Return [X, Y] of the center of cell containing provided text 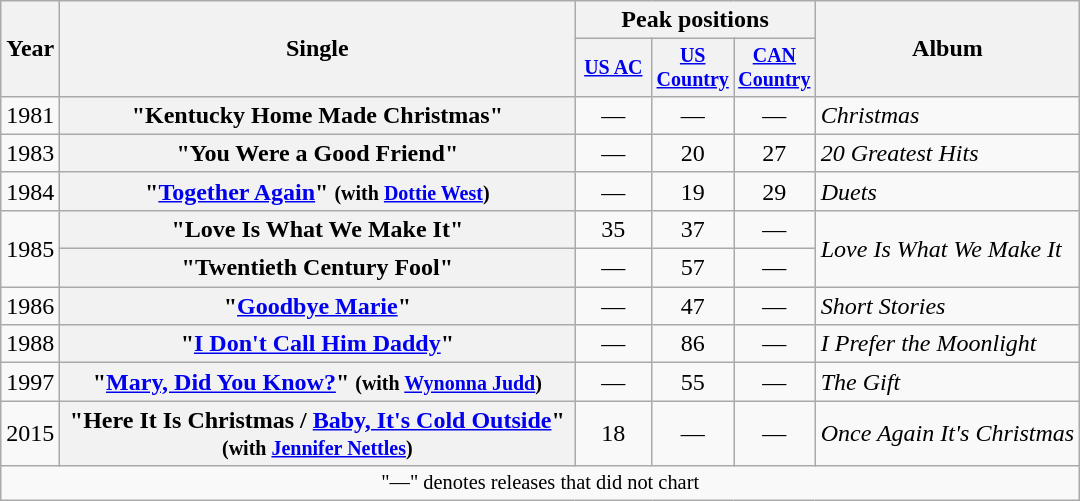
Year [30, 49]
47 [693, 306]
"Together Again" (with Dottie West) [318, 191]
Once Again It's Christmas [947, 434]
19 [693, 191]
The Gift [947, 382]
Peak positions [695, 20]
Single [318, 49]
"—" denotes releases that did not chart [540, 483]
"Goodbye Marie" [318, 306]
CAN Country [775, 68]
20 Greatest Hits [947, 153]
Duets [947, 191]
2015 [30, 434]
Short Stories [947, 306]
1988 [30, 344]
35 [614, 229]
"Twentieth Century Fool" [318, 268]
37 [693, 229]
"Kentucky Home Made Christmas" [318, 115]
Album [947, 49]
18 [614, 434]
29 [775, 191]
Christmas [947, 115]
1997 [30, 382]
"Love Is What We Make It" [318, 229]
I Prefer the Moonlight [947, 344]
US AC [614, 68]
55 [693, 382]
"I Don't Call Him Daddy" [318, 344]
"Mary, Did You Know?" (with Wynonna Judd) [318, 382]
"You Were a Good Friend" [318, 153]
1984 [30, 191]
1986 [30, 306]
"Here It Is Christmas / Baby, It's Cold Outside"(with Jennifer Nettles) [318, 434]
US Country [693, 68]
86 [693, 344]
27 [775, 153]
20 [693, 153]
1985 [30, 248]
57 [693, 268]
1981 [30, 115]
1983 [30, 153]
Love Is What We Make It [947, 248]
